Detect which cell encompasses the target text, then output its [x, y] center coordinate. 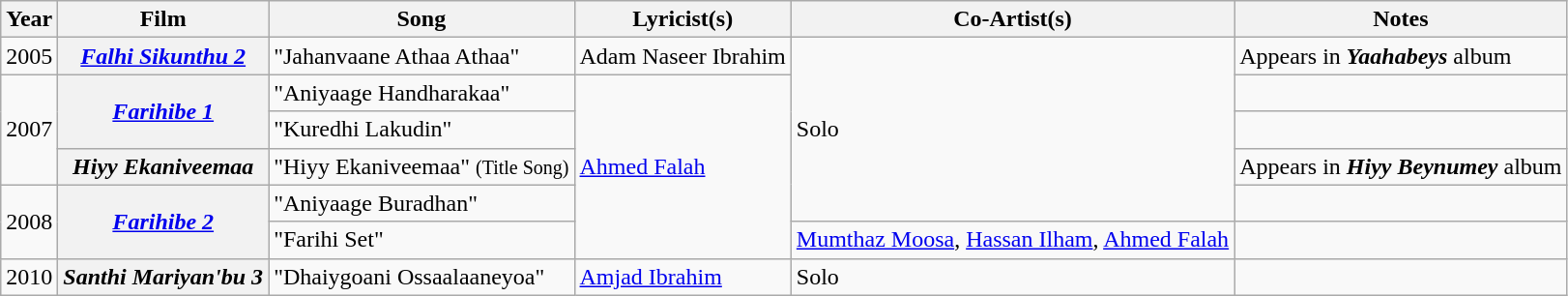
Mumthaz Moosa, Hassan Ilham, Ahmed Falah [1012, 240]
Amjad Ibrahim [682, 277]
2007 [29, 130]
"Aniyaage Buradhan" [421, 203]
Farihibe 1 [163, 111]
Hiyy Ekaniveemaa [163, 166]
Notes [1401, 19]
2005 [29, 56]
2008 [29, 222]
Year [29, 19]
Santhi Mariyan'bu 3 [163, 277]
Appears in Yaahabeys album [1401, 56]
Song [421, 19]
2010 [29, 277]
"Aniyaage Handharakaa" [421, 93]
Adam Naseer Ibrahim [682, 56]
Farihibe 2 [163, 222]
Appears in Hiyy Beynumey album [1401, 166]
Lyricist(s) [682, 19]
"Jahanvaane Athaa Athaa" [421, 56]
Ahmed Falah [682, 166]
"Hiyy Ekaniveemaa" (Title Song) [421, 166]
"Dhaiygoani Ossaalaaneyoa" [421, 277]
Film [163, 19]
"Kuredhi Lakudin" [421, 130]
Falhi Sikunthu 2 [163, 56]
"Farihi Set" [421, 240]
Co-Artist(s) [1012, 19]
